Determine the (X, Y) coordinate at the center of the cell enclosing the given text.  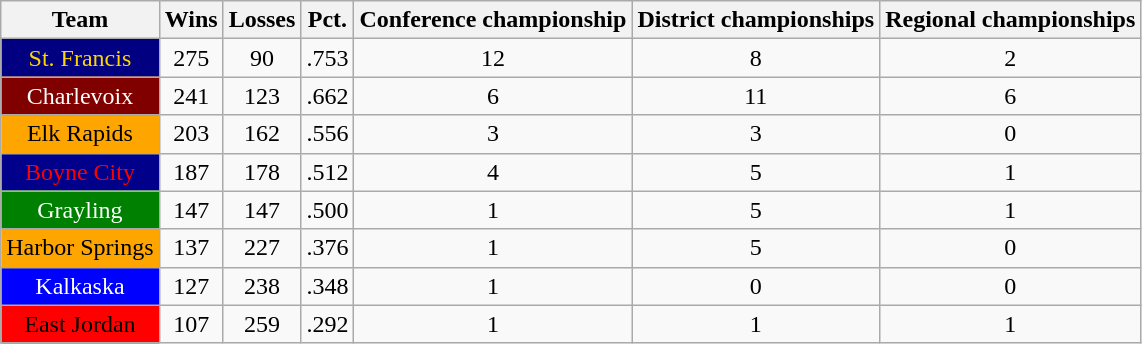
11 (756, 96)
Losses (262, 20)
.376 (328, 248)
137 (191, 248)
275 (191, 58)
90 (262, 58)
.292 (328, 324)
12 (493, 58)
.512 (328, 172)
.753 (328, 58)
227 (262, 248)
Conference championship (493, 20)
8 (756, 58)
123 (262, 96)
Team (80, 20)
Charlevoix (80, 96)
Kalkaska (80, 286)
203 (191, 134)
162 (262, 134)
Wins (191, 20)
St. Francis (80, 58)
.662 (328, 96)
Pct. (328, 20)
District championships (756, 20)
2 (1010, 58)
East Jordan (80, 324)
4 (493, 172)
Boyne City (80, 172)
.500 (328, 210)
187 (191, 172)
Grayling (80, 210)
178 (262, 172)
.556 (328, 134)
238 (262, 286)
.348 (328, 286)
Regional championships (1010, 20)
107 (191, 324)
259 (262, 324)
127 (191, 286)
241 (191, 96)
Elk Rapids (80, 134)
Harbor Springs (80, 248)
